Return the [X, Y] coordinate for the center point of the cell that contains the specified text.  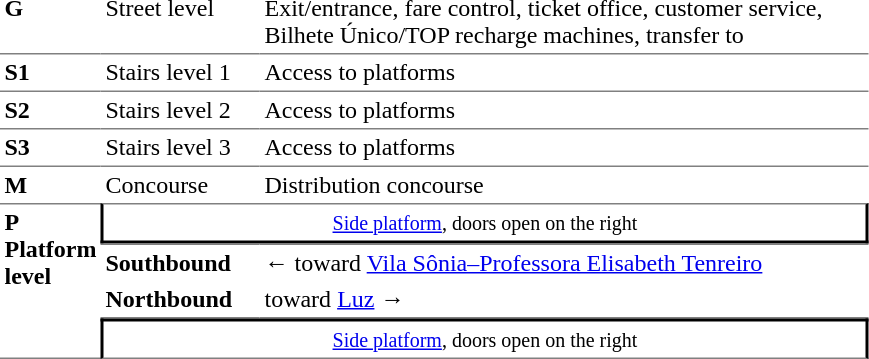
toward Luz → [564, 300]
Concourse [180, 185]
PPlatform level [50, 281]
M [50, 185]
Stairs level 3 [180, 147]
Stairs level 2 [180, 109]
Distribution concourse [564, 185]
S1 [50, 72]
Stairs level 1 [180, 72]
Northbound [180, 300]
← toward Vila Sônia–Professora Elisabeth Tenreiro [564, 263]
S3 [50, 147]
Southbound [180, 263]
S2 [50, 109]
